Return (x, y) of the center of cell containing provided text 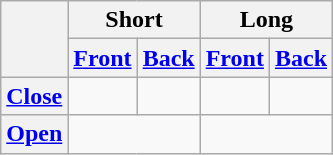
Short (134, 20)
Close (34, 96)
Open (34, 134)
Long (266, 20)
